Provide the [x, y] coordinate of the cell's center where the given text is located.  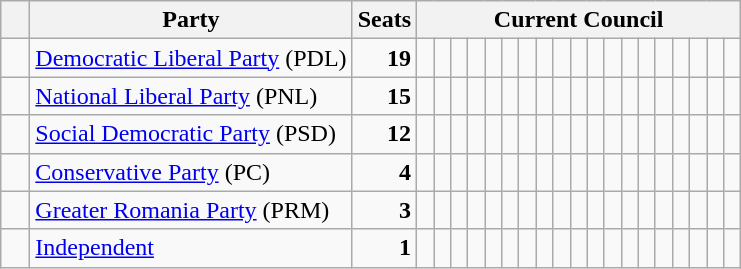
15 [384, 96]
1 [384, 248]
Party [191, 20]
Social Democratic Party (PSD) [191, 134]
Seats [384, 20]
Independent [191, 248]
National Liberal Party (PNL) [191, 96]
12 [384, 134]
4 [384, 172]
Current Council [579, 20]
Greater Romania Party (PRM) [191, 210]
3 [384, 210]
19 [384, 58]
Democratic Liberal Party (PDL) [191, 58]
Conservative Party (PC) [191, 172]
